From the cell containing the given text, extract its center point as [x, y] coordinate. 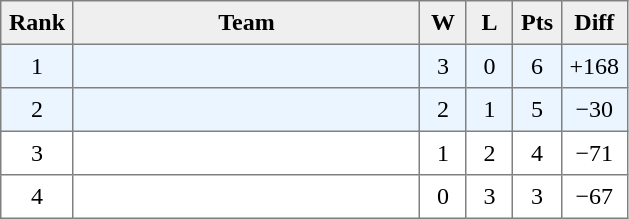
L [489, 23]
−67 [594, 197]
W [443, 23]
6 [537, 66]
5 [537, 110]
Pts [537, 23]
Team [246, 23]
−30 [594, 110]
−71 [594, 153]
Diff [594, 23]
+168 [594, 66]
Rank [38, 23]
